Provide the (X, Y) coordinate of the cell's center where the given text is located.  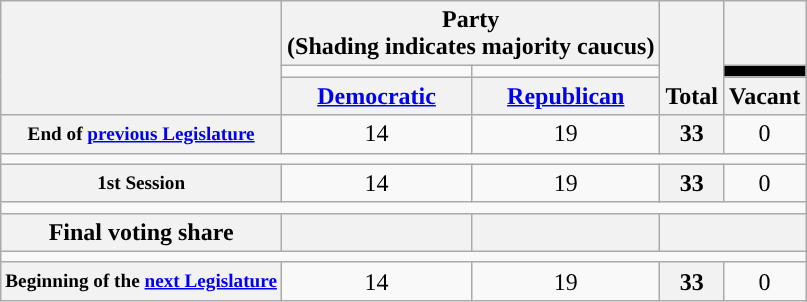
Party (Shading indicates majority caucus) (471, 34)
1st Session (142, 183)
Total (692, 58)
Final voting share (142, 232)
Vacant (764, 96)
Republican (566, 96)
Democratic (377, 96)
Beginning of the next Legislature (142, 281)
End of previous Legislature (142, 134)
